Capture the cell that displays the provided text and extract its [X, Y] central coordinate. 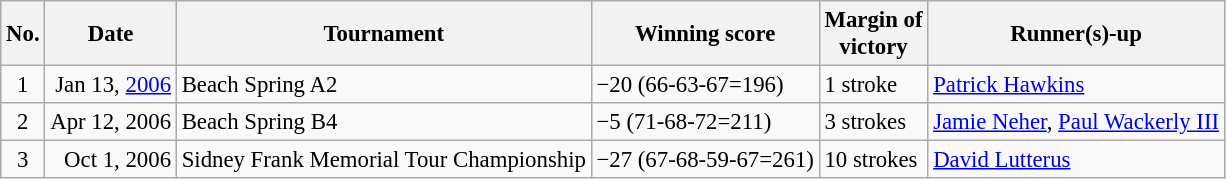
3 [23, 160]
Patrick Hawkins [1076, 85]
1 stroke [874, 85]
3 strokes [874, 122]
2 [23, 122]
Tournament [384, 34]
Runner(s)-up [1076, 34]
10 strokes [874, 160]
No. [23, 34]
Jan 13, 2006 [110, 85]
Sidney Frank Memorial Tour Championship [384, 160]
Margin ofvictory [874, 34]
Oct 1, 2006 [110, 160]
Beach Spring A2 [384, 85]
−5 (71-68-72=211) [705, 122]
1 [23, 85]
−20 (66-63-67=196) [705, 85]
Jamie Neher, Paul Wackerly III [1076, 122]
David Lutterus [1076, 160]
−27 (67-68-59-67=261) [705, 160]
Winning score [705, 34]
Date [110, 34]
Apr 12, 2006 [110, 122]
Beach Spring B4 [384, 122]
